Return the (x, y) coordinate for the center point of the cell that contains the specified text.  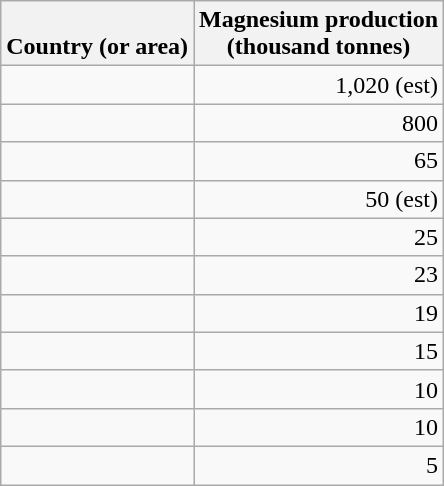
1,020 (est) (319, 85)
19 (319, 313)
65 (319, 161)
50 (est) (319, 199)
25 (319, 237)
800 (319, 123)
23 (319, 275)
5 (319, 465)
Country (or area) (98, 34)
Magnesium production(thousand tonnes) (319, 34)
15 (319, 351)
